Return the (X, Y) coordinate for the center point of the cell that contains the specified text.  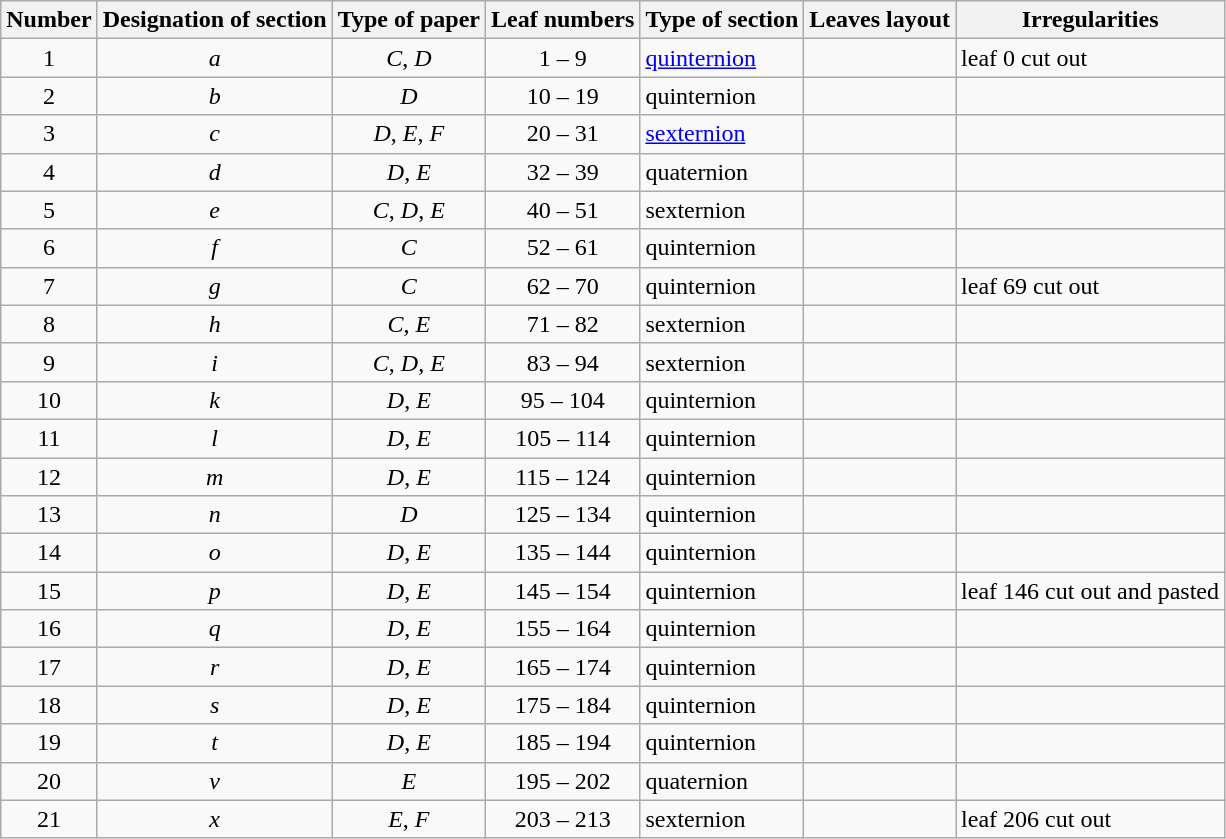
n (214, 515)
135 – 144 (562, 553)
e (214, 210)
Type of section (722, 20)
14 (49, 553)
95 – 104 (562, 400)
3 (49, 134)
83 – 94 (562, 362)
b (214, 96)
15 (49, 591)
r (214, 667)
71 – 82 (562, 324)
1 – 9 (562, 58)
62 – 70 (562, 286)
o (214, 553)
5 (49, 210)
Type of paper (408, 20)
10 – 19 (562, 96)
19 (49, 743)
10 (49, 400)
E, F (408, 819)
105 – 114 (562, 438)
32 – 39 (562, 172)
8 (49, 324)
Leaf numbers (562, 20)
17 (49, 667)
Irregularities (1090, 20)
20 – 31 (562, 134)
x (214, 819)
f (214, 248)
20 (49, 781)
125 – 134 (562, 515)
195 – 202 (562, 781)
m (214, 477)
q (214, 629)
175 – 184 (562, 705)
7 (49, 286)
t (214, 743)
leaf 69 cut out (1090, 286)
4 (49, 172)
1 (49, 58)
Number (49, 20)
155 – 164 (562, 629)
12 (49, 477)
v (214, 781)
Designation of section (214, 20)
115 – 124 (562, 477)
l (214, 438)
d (214, 172)
D, E, F (408, 134)
52 – 61 (562, 248)
c (214, 134)
13 (49, 515)
s (214, 705)
leaf 206 cut out (1090, 819)
a (214, 58)
k (214, 400)
185 – 194 (562, 743)
leaf 0 cut out (1090, 58)
E (408, 781)
6 (49, 248)
145 – 154 (562, 591)
C, D (408, 58)
i (214, 362)
p (214, 591)
203 – 213 (562, 819)
leaf 146 cut out and pasted (1090, 591)
165 – 174 (562, 667)
Leaves layout (880, 20)
11 (49, 438)
2 (49, 96)
C, E (408, 324)
16 (49, 629)
h (214, 324)
21 (49, 819)
18 (49, 705)
40 – 51 (562, 210)
g (214, 286)
9 (49, 362)
